Capture the cell that displays the provided text and extract its [X, Y] central coordinate. 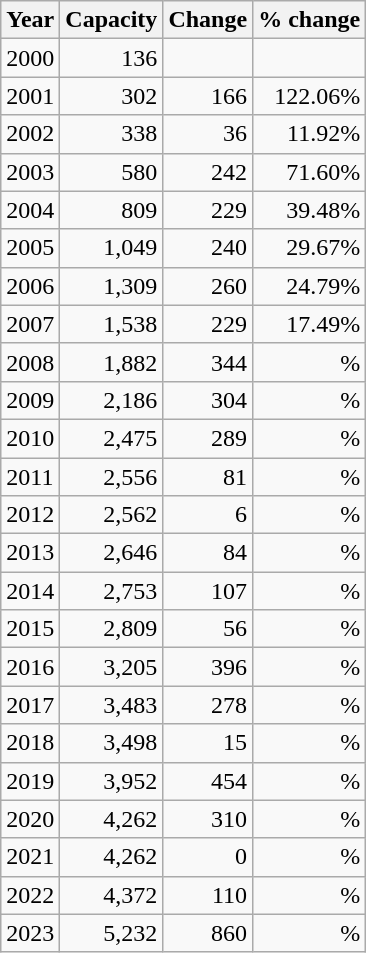
56 [208, 629]
240 [208, 248]
338 [112, 134]
166 [208, 96]
29.67% [310, 248]
2017 [30, 705]
81 [208, 477]
278 [208, 705]
2,809 [112, 629]
2,556 [112, 477]
1,882 [112, 362]
110 [208, 895]
4,372 [112, 895]
2019 [30, 781]
2014 [30, 591]
242 [208, 172]
2010 [30, 438]
1,049 [112, 248]
2,475 [112, 438]
2020 [30, 819]
84 [208, 553]
2,646 [112, 553]
107 [208, 591]
2006 [30, 286]
2018 [30, 743]
860 [208, 933]
Change [208, 20]
15 [208, 743]
2003 [30, 172]
454 [208, 781]
17.49% [310, 324]
302 [112, 96]
Capacity [112, 20]
5,232 [112, 933]
3,483 [112, 705]
3,205 [112, 667]
2021 [30, 857]
2015 [30, 629]
289 [208, 438]
122.06% [310, 96]
580 [112, 172]
304 [208, 400]
2023 [30, 933]
2004 [30, 210]
1,309 [112, 286]
344 [208, 362]
3,952 [112, 781]
2016 [30, 667]
260 [208, 286]
Year [30, 20]
11.92% [310, 134]
2008 [30, 362]
2011 [30, 477]
6 [208, 515]
2005 [30, 248]
2022 [30, 895]
2013 [30, 553]
71.60% [310, 172]
3,498 [112, 743]
0 [208, 857]
39.48% [310, 210]
2009 [30, 400]
2002 [30, 134]
310 [208, 819]
% change [310, 20]
2001 [30, 96]
2000 [30, 58]
396 [208, 667]
2007 [30, 324]
36 [208, 134]
2,753 [112, 591]
1,538 [112, 324]
2,186 [112, 400]
809 [112, 210]
2012 [30, 515]
24.79% [310, 286]
2,562 [112, 515]
136 [112, 58]
